Locate the cell with the specified text and output its (x, y) center coordinate. 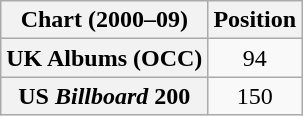
Position (255, 20)
UK Albums (OCC) (104, 58)
150 (255, 96)
Chart (2000–09) (104, 20)
US Billboard 200 (104, 96)
94 (255, 58)
